Pinpoint the cell where the given text exists, returning its [x, y] midpoint coordinate. 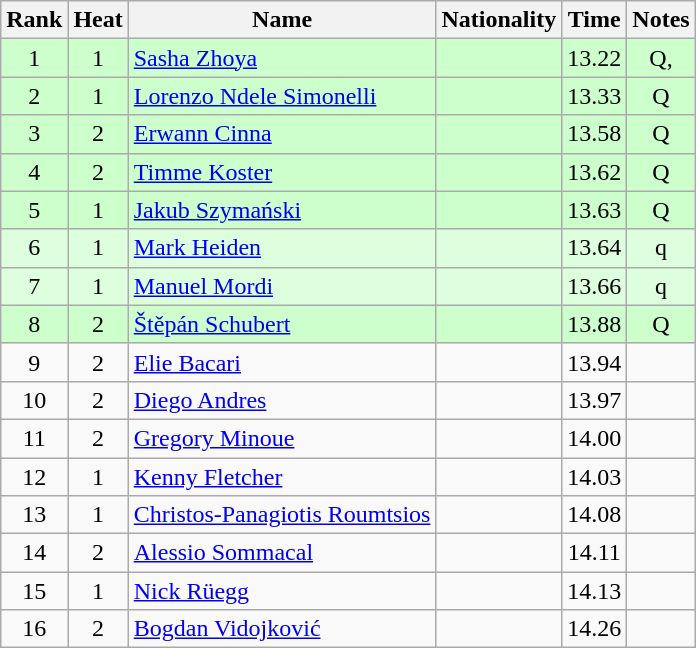
Elie Bacari [282, 362]
14.00 [594, 438]
3 [34, 134]
Erwann Cinna [282, 134]
13.66 [594, 286]
13.62 [594, 172]
13.22 [594, 58]
13.33 [594, 96]
4 [34, 172]
13 [34, 515]
13.64 [594, 248]
Sasha Zhoya [282, 58]
Mark Heiden [282, 248]
Manuel Mordi [282, 286]
16 [34, 629]
15 [34, 591]
6 [34, 248]
14.11 [594, 553]
Q, [661, 58]
Notes [661, 20]
11 [34, 438]
Gregory Minoue [282, 438]
14.03 [594, 477]
13.58 [594, 134]
Alessio Sommacal [282, 553]
7 [34, 286]
8 [34, 324]
Kenny Fletcher [282, 477]
Rank [34, 20]
13.63 [594, 210]
Christos-Panagiotis Roumtsios [282, 515]
Name [282, 20]
Lorenzo Ndele Simonelli [282, 96]
13.97 [594, 400]
Nationality [499, 20]
13.88 [594, 324]
14 [34, 553]
14.13 [594, 591]
Bogdan Vidojković [282, 629]
Diego Andres [282, 400]
9 [34, 362]
Štěpán Schubert [282, 324]
Nick Rüegg [282, 591]
Heat [98, 20]
10 [34, 400]
14.08 [594, 515]
12 [34, 477]
Timme Koster [282, 172]
14.26 [594, 629]
5 [34, 210]
Time [594, 20]
13.94 [594, 362]
Jakub Szymański [282, 210]
